Pinpoint the cell where the given text exists, returning its [x, y] midpoint coordinate. 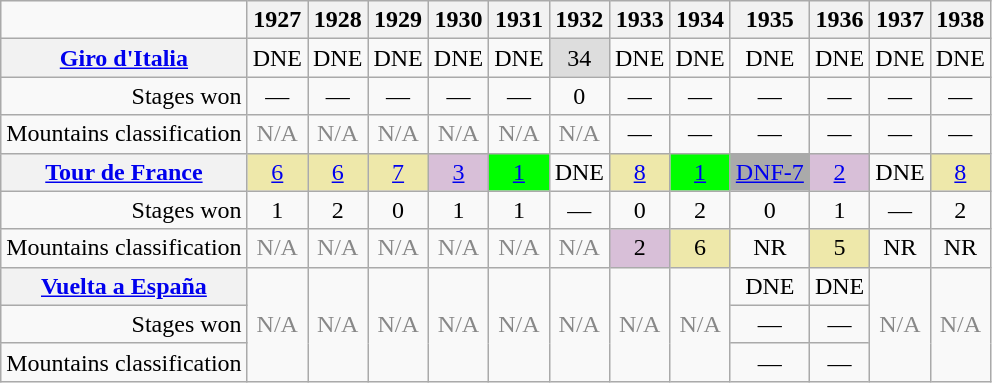
1930 [458, 20]
1928 [338, 20]
1938 [960, 20]
3 [458, 172]
1935 [770, 20]
1929 [398, 20]
34 [579, 58]
Vuelta a España [124, 286]
Giro d'Italia [124, 58]
1927 [277, 20]
5 [839, 248]
1933 [639, 20]
1934 [700, 20]
Tour de France [124, 172]
7 [398, 172]
1932 [579, 20]
1937 [900, 20]
1936 [839, 20]
1931 [519, 20]
DNF-7 [770, 172]
